Detect which cell encompasses the target text, then output its (X, Y) center coordinate. 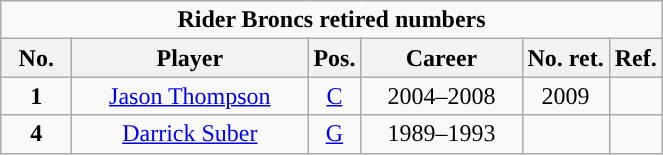
1989–1993 (442, 134)
4 (36, 134)
Career (442, 58)
G (334, 134)
1 (36, 96)
Rider Broncs retired numbers (332, 20)
No. ret. (566, 58)
No. (36, 58)
Ref. (636, 58)
Jason Thompson (190, 96)
2004–2008 (442, 96)
Player (190, 58)
C (334, 96)
2009 (566, 96)
Darrick Suber (190, 134)
Pos. (334, 58)
